Determine the (x, y) coordinate at the center of the cell enclosing the given text.  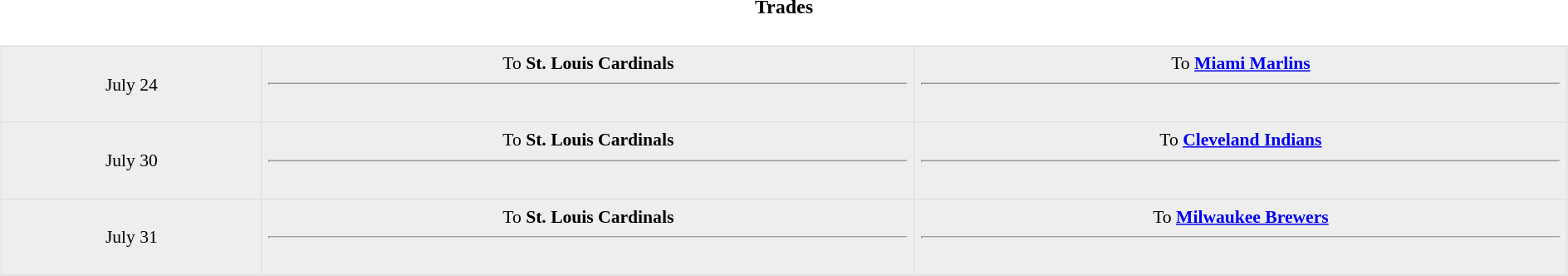
To Miami Marlins (1241, 84)
July 31 (131, 237)
July 30 (131, 160)
To Cleveland Indians (1241, 160)
July 24 (131, 84)
To Milwaukee Brewers (1241, 237)
